Capture the cell that displays the provided text and extract its [x, y] central coordinate. 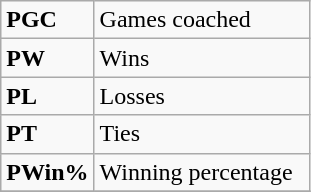
Games coached [202, 20]
PGC [48, 20]
PL [48, 96]
Losses [202, 96]
Ties [202, 134]
Winning percentage [202, 172]
PW [48, 58]
PWin% [48, 172]
Wins [202, 58]
PT [48, 134]
